From the cell containing the given text, extract its center point as [x, y] coordinate. 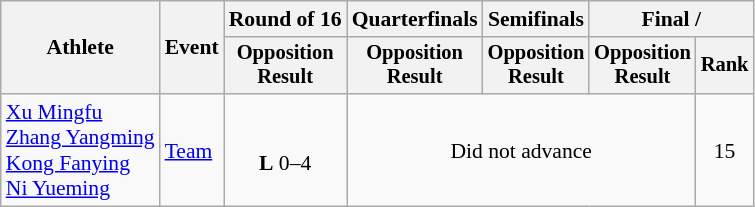
Athlete [80, 48]
Xu MingfuZhang YangmingKong FanyingNi Yueming [80, 150]
15 [725, 150]
Rank [725, 66]
Final / [671, 19]
Did not advance [522, 150]
Event [192, 48]
Quarterfinals [415, 19]
Round of 16 [286, 19]
L 0–4 [286, 150]
Semifinals [536, 19]
Team [192, 150]
